From the cell containing the given text, extract its center point as (X, Y) coordinate. 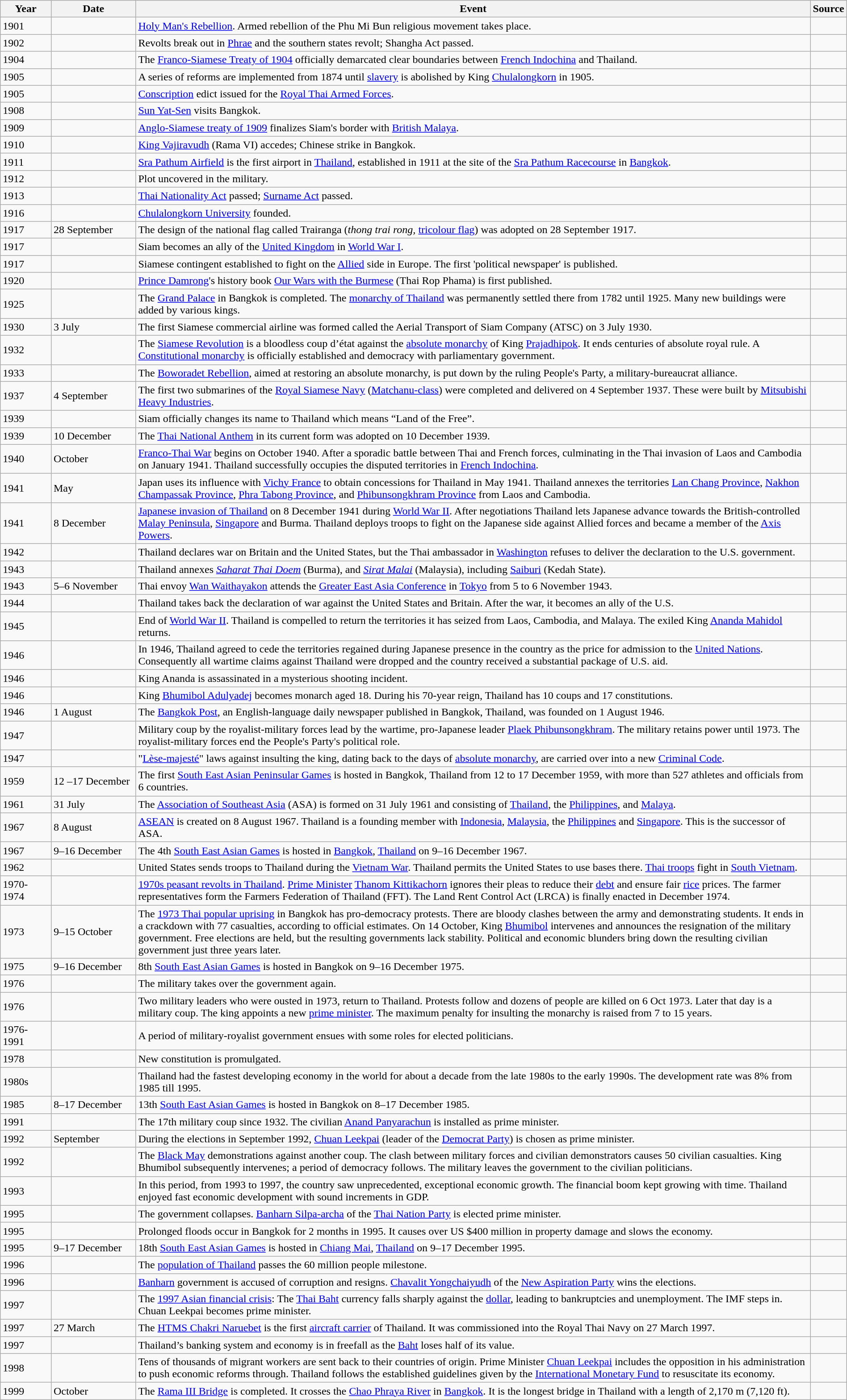
1920 (26, 281)
1908 (26, 111)
8th South East Asian Games is hosted in Bangkok on 9–16 December 1975. (473, 967)
8 December (93, 523)
1933 (26, 373)
1944 (26, 603)
1916 (26, 213)
Prolonged floods occur in Bangkok for 2 months in 1995. It causes over US $400 million in property damage and slows the economy. (473, 1231)
The 17th military coup since 1932. The civilian Anand Panyarachun is installed as prime minister. (473, 1122)
1976-1991 (26, 1036)
1904 (26, 60)
King Vajiravudh (Rama VI) accedes; Chinese strike in Bangkok. (473, 145)
13th South East Asian Games is hosted in Bangkok on 8–17 December 1985. (473, 1105)
Thai Nationality Act passed; Surname Act passed. (473, 196)
King Ananda is assassinated in a mysterious shooting incident. (473, 678)
The Thai National Anthem in its current form was adopted on 10 December 1939. (473, 436)
1991 (26, 1122)
1945 (26, 626)
Thailand’s banking system and economy is in freefall as the Baht loses half of its value. (473, 1345)
1913 (26, 196)
Event (473, 9)
9–15 October (93, 932)
9–17 December (93, 1248)
The Association of Southeast Asia (ASA) is formed on 31 July 1961 and consisting of Thailand, the Philippines, and Malaya. (473, 804)
1975 (26, 967)
Anglo-Siamese treaty of 1909 finalizes Siam's border with British Malaya. (473, 128)
"Lèse-majesté" laws against insulting the king, dating back to the days of absolute monarchy, are carried over into a new Criminal Code. (473, 758)
1912 (26, 179)
1932 (26, 350)
1985 (26, 1105)
31 July (93, 804)
8 August (93, 827)
Sra Pathum Airfield is the first airport in Thailand, established in 1911 at the site of the Sra Pathum Racecourse in Bangkok. (473, 162)
1 August (93, 712)
4 September (93, 396)
The Boworadet Rebellion, aimed at restoring an absolute monarchy, is put down by the ruling People's Party, a military-bureaucrat alliance. (473, 373)
The government collapses. Banharn Silpa-archa of the Thai Nation Party is elected prime minister. (473, 1214)
1911 (26, 162)
1999 (26, 1391)
The military takes over the government again. (473, 984)
1901 (26, 26)
A period of military-royalist government ensues with some roles for elected politicians. (473, 1036)
28 September (93, 230)
Plot uncovered in the military. (473, 179)
Siam officially changes its name to Thailand which means “Land of the Free”. (473, 419)
Revolts break out in Phrae and the southern states revolt; Shangha Act passed. (473, 43)
Prince Damrong's history book Our Wars with the Burmese (Thai Rop Phama) is first published. (473, 281)
The design of the national flag called Trairanga (thong trai rong, tricolour flag) was adopted on 28 September 1917. (473, 230)
5–6 November (93, 586)
1959 (26, 781)
12 –17 December (93, 781)
Sun Yat-Sen visits Bangkok. (473, 111)
1902 (26, 43)
1940 (26, 459)
Year (26, 9)
Banharn government is accused of corruption and resigns. Chavalit Yongchaiyudh of the New Aspiration Party wins the elections. (473, 1282)
10 December (93, 436)
1910 (26, 145)
1993 (26, 1191)
3 July (93, 327)
Siamese contingent established to fight on the Allied side in Europe. The first 'political newspaper' is published. (473, 264)
King Bhumibol Adulyadej becomes monarch aged 18. During his 70-year reign, Thailand has 10 coups and 17 constitutions. (473, 695)
1942 (26, 552)
Holy Man's Rebellion. Armed rebellion of the Phu Mi Bun religious movement takes place. (473, 26)
1961 (26, 804)
Conscription edict issued for the Royal Thai Armed Forces. (473, 94)
1937 (26, 396)
Thailand annexes Saharat Thai Doem (Burma), and Sirat Malai (Malaysia), including Saiburi (Kedah State). (473, 569)
1980s (26, 1082)
The Franco-Siamese Treaty of 1904 officially demarcated clear boundaries between French Indochina and Thailand. (473, 60)
Thailand takes back the declaration of war against the United States and Britain. After the war, it becomes an ally of the U.S. (473, 603)
1998 (26, 1368)
Date (93, 9)
During the elections in September 1992, Chuan Leekpai (leader of the Democrat Party) is chosen as prime minister. (473, 1139)
Thai envoy Wan Waithayakon attends the Greater East Asia Conference in Tokyo from 5 to 6 November 1943. (473, 586)
New constitution is promulgated. (473, 1059)
1978 (26, 1059)
The 4th South East Asian Games is hosted in Bangkok, Thailand on 9–16 December 1967. (473, 850)
Source (828, 9)
September (93, 1139)
1973 (26, 932)
The Bangkok Post, an English-language daily newspaper published in Bangkok, Thailand, was founded on 1 August 1946. (473, 712)
1925 (26, 304)
The population of Thailand passes the 60 million people milestone. (473, 1265)
The first Siamese commercial airline was formed called the Aerial Transport of Siam Company (ATSC) on 3 July 1930. (473, 327)
1970-1974 (26, 890)
Chulalongkorn University founded. (473, 213)
27 March (93, 1328)
The HTMS Chakri Naruebet is the first aircraft carrier of Thailand. It was commissioned into the Royal Thai Navy on 27 March 1997. (473, 1328)
Siam becomes an ally of the United Kingdom in World War I. (473, 247)
A series of reforms are implemented from 1874 until slavery is abolished by King Chulalongkorn in 1905. (473, 77)
18th South East Asian Games is hosted in Chiang Mai, Thailand on 9–17 December 1995. (473, 1248)
May (93, 488)
1962 (26, 867)
8–17 December (93, 1105)
1930 (26, 327)
1909 (26, 128)
